Provide the [X, Y] coordinate of the cell's center where the given text is located.  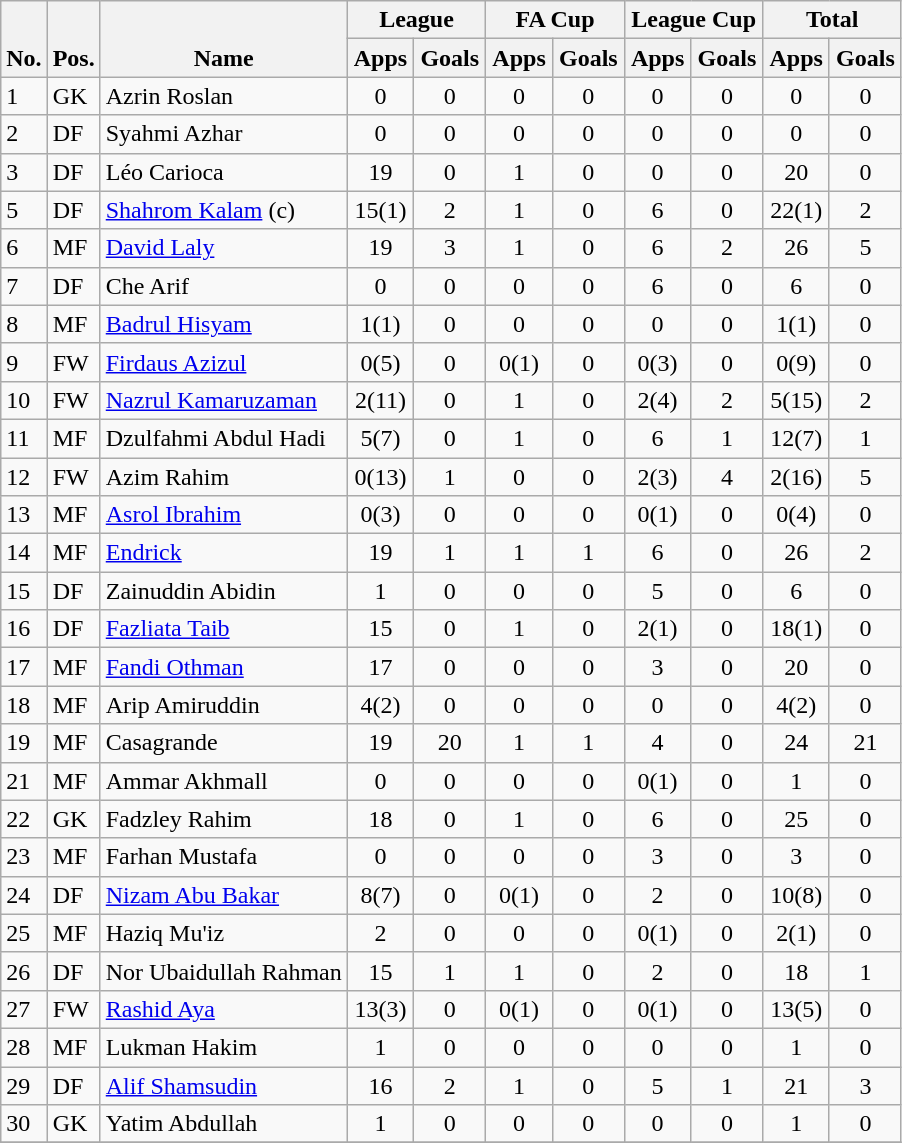
Nizam Abu Bakar [224, 895]
Syahmi Azhar [224, 134]
2(4) [658, 400]
Dzulfahmi Abdul Hadi [224, 438]
Alif Shamsudin [224, 1085]
2(11) [380, 400]
8(7) [380, 895]
0(9) [796, 362]
18(1) [796, 629]
Che Arif [224, 286]
Lukman Hakim [224, 1047]
29 [24, 1085]
13 [24, 515]
League Cup [694, 20]
14 [24, 553]
Firdaus Azizul [224, 362]
22(1) [796, 210]
Fazliata Taib [224, 629]
7 [24, 286]
Arip Amiruddin [224, 705]
League [416, 20]
15(1) [380, 210]
Total [832, 20]
13(3) [380, 1009]
David Laly [224, 248]
Léo Carioca [224, 172]
Casagrande [224, 743]
Badrul Hisyam [224, 324]
13(5) [796, 1009]
28 [24, 1047]
FA Cup [556, 20]
Azrin Roslan [224, 96]
Rashid Aya [224, 1009]
Endrick [224, 553]
0(4) [796, 515]
12 [24, 477]
22 [24, 819]
Fadzley Rahim [224, 819]
Yatim Abdullah [224, 1124]
5(7) [380, 438]
Farhan Mustafa [224, 857]
2(3) [658, 477]
11 [24, 438]
Haziq Mu'iz [224, 933]
Name [224, 39]
5(15) [796, 400]
23 [24, 857]
10 [24, 400]
0(13) [380, 477]
0(5) [380, 362]
Nor Ubaidullah Rahman [224, 971]
No. [24, 39]
9 [24, 362]
2(16) [796, 477]
27 [24, 1009]
Fandi Othman [224, 667]
Nazrul Kamaruzaman [224, 400]
30 [24, 1124]
12(7) [796, 438]
Azim Rahim [224, 477]
Pos. [74, 39]
Ammar Akhmall [224, 781]
10(8) [796, 895]
Zainuddin Abidin [224, 591]
Shahrom Kalam (c) [224, 210]
8 [24, 324]
Asrol Ibrahim [224, 515]
